Locate the cell with the specified text and output its (X, Y) center coordinate. 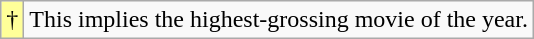
This implies the highest-grossing movie of the year. (279, 20)
† (12, 20)
